Search for the cell housing the specified text and yield its [X, Y] center coordinate. 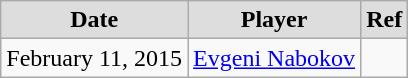
Ref [384, 20]
Date [94, 20]
Evgeni Nabokov [274, 58]
February 11, 2015 [94, 58]
Player [274, 20]
